Capture the cell that displays the provided text and extract its (X, Y) central coordinate. 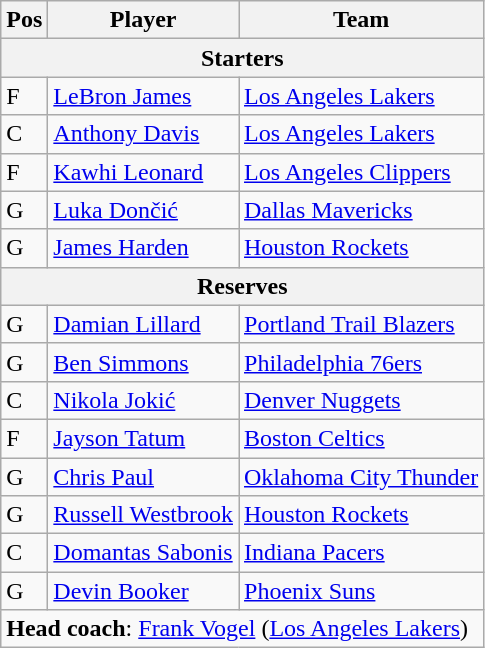
Anthony Davis (144, 134)
LeBron James (144, 96)
Player (144, 20)
Devin Booker (144, 591)
Jayson Tatum (144, 438)
Reserves (242, 286)
Chris Paul (144, 477)
Nikola Jokić (144, 400)
Ben Simmons (144, 362)
Dallas Mavericks (360, 210)
Philadelphia 76ers (360, 362)
Los Angeles Clippers (360, 172)
Domantas Sabonis (144, 553)
Indiana Pacers (360, 553)
Luka Dončić (144, 210)
Phoenix Suns (360, 591)
Damian Lillard (144, 324)
Pos (24, 20)
Boston Celtics (360, 438)
Oklahoma City Thunder (360, 477)
Head coach: Frank Vogel (Los Angeles Lakers) (242, 629)
Team (360, 20)
Portland Trail Blazers (360, 324)
Starters (242, 58)
Denver Nuggets (360, 400)
Kawhi Leonard (144, 172)
James Harden (144, 248)
Russell Westbrook (144, 515)
